Detect which cell encompasses the target text, then output its [X, Y] center coordinate. 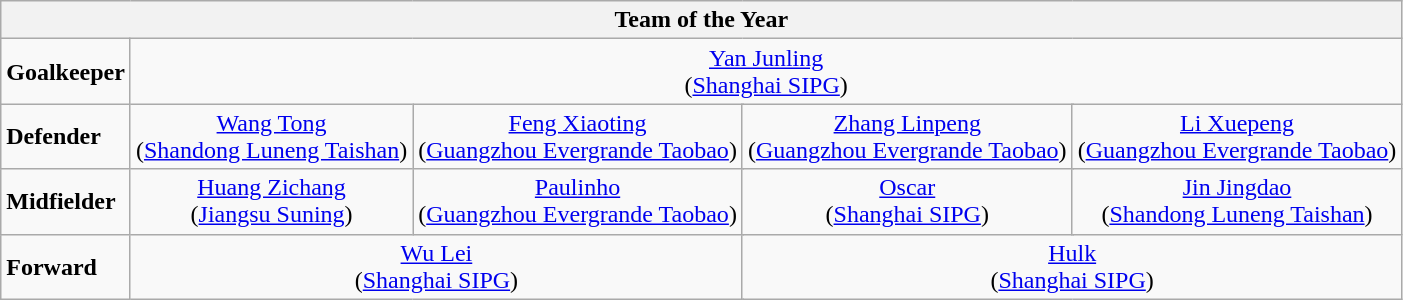
Oscar (Shanghai SIPG) [907, 202]
Team of the Year [702, 20]
Huang Zichang (Jiangsu Suning) [271, 202]
Li Xuepeng (Guangzhou Evergrande Taobao) [1237, 136]
Wang Tong (Shandong Luneng Taishan) [271, 136]
Forward [66, 266]
Yan Junling (Shanghai SIPG) [766, 72]
Hulk (Shanghai SIPG) [1072, 266]
Wu Lei (Shanghai SIPG) [436, 266]
Feng Xiaoting (Guangzhou Evergrande Taobao) [578, 136]
Midfielder [66, 202]
Jin Jingdao (Shandong Luneng Taishan) [1237, 202]
Zhang Linpeng (Guangzhou Evergrande Taobao) [907, 136]
Paulinho (Guangzhou Evergrande Taobao) [578, 202]
Defender [66, 136]
Goalkeeper [66, 72]
